Output the [X, Y] coordinate of the center of the cell containing the given text.  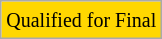
Qualified for Final [82, 20]
